Find where the given text appears and provide that cell's center as [x, y] coordinate. 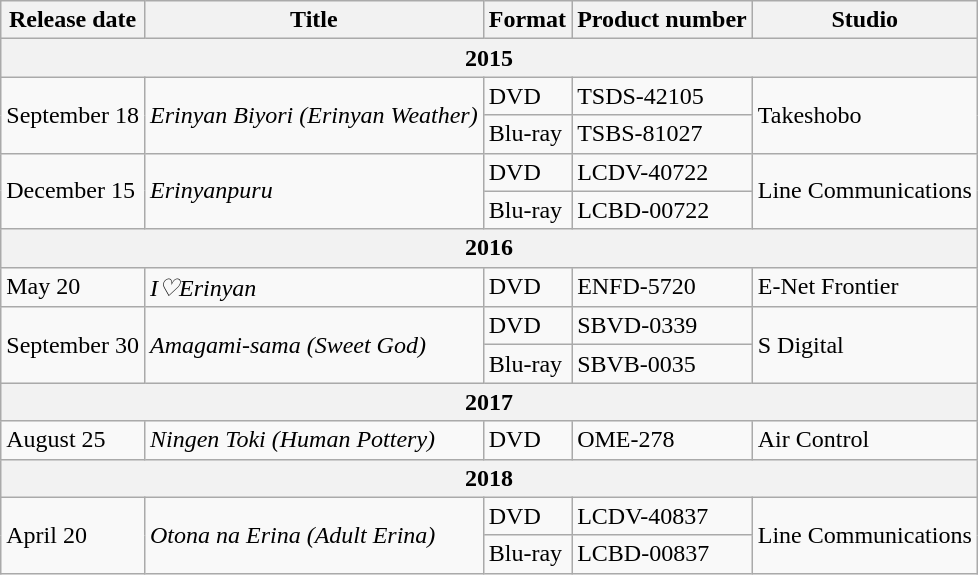
OME-278 [662, 440]
September 18 [73, 115]
Erinyanpuru [314, 191]
2018 [490, 478]
2015 [490, 58]
S Digital [864, 345]
Ningen Toki (Human Pottery) [314, 440]
LCDV-40837 [662, 516]
April 20 [73, 535]
Erinyan Biyori (Erinyan Weather) [314, 115]
December 15 [73, 191]
TSBS-81027 [662, 134]
2017 [490, 402]
LCBD-00722 [662, 210]
LCDV-40722 [662, 172]
I♡Erinyan [314, 287]
May 20 [73, 287]
Studio [864, 20]
2016 [490, 248]
Air Control [864, 440]
Takeshobo [864, 115]
September 30 [73, 345]
Amagami-sama (Sweet God) [314, 345]
Format [527, 20]
E-Net Frontier [864, 287]
Title [314, 20]
August 25 [73, 440]
SBVB-0035 [662, 364]
Release date [73, 20]
Product number [662, 20]
LCBD-00837 [662, 554]
Otona na Erina (Adult Erina) [314, 535]
SBVD-0339 [662, 326]
ENFD-5720 [662, 287]
TSDS-42105 [662, 96]
